Output the (x, y) coordinate of the center of the cell containing the given text.  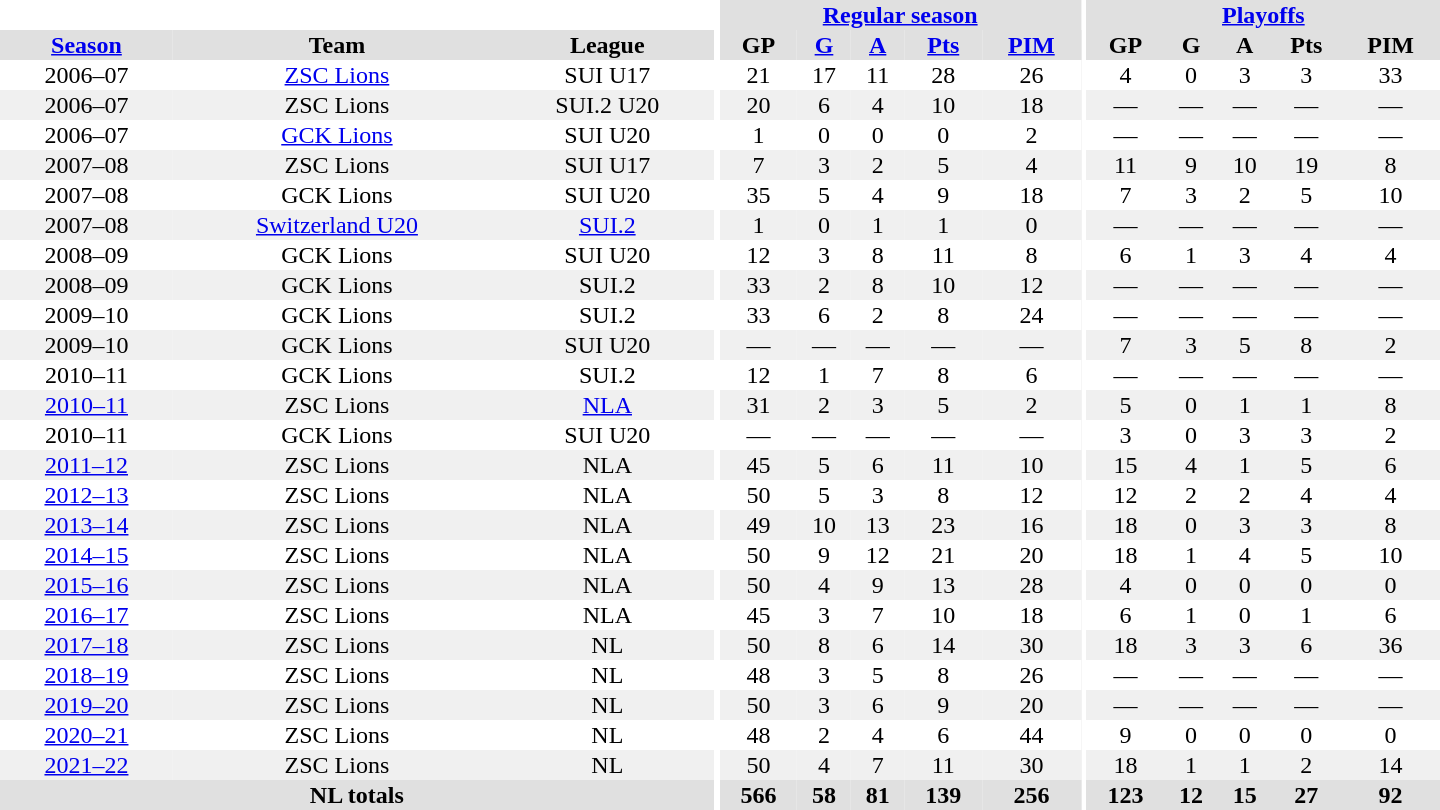
24 (1032, 315)
36 (1390, 645)
31 (759, 405)
2021–22 (86, 765)
19 (1307, 165)
2017–18 (86, 645)
16 (1032, 525)
2013–14 (86, 525)
2018–19 (86, 675)
81 (878, 795)
Season (86, 45)
2020–21 (86, 735)
44 (1032, 735)
566 (759, 795)
49 (759, 525)
2012–13 (86, 495)
17 (824, 75)
2011–12 (86, 465)
Switzerland U20 (337, 225)
NL totals (357, 795)
Regular season (900, 15)
League (608, 45)
2015–16 (86, 585)
256 (1032, 795)
35 (759, 195)
27 (1307, 795)
23 (943, 525)
2016–17 (86, 615)
Team (337, 45)
58 (824, 795)
2014–15 (86, 555)
Playoffs (1264, 15)
139 (943, 795)
2019–20 (86, 705)
SUI.2 U20 (608, 105)
123 (1126, 795)
92 (1390, 795)
